Pinpoint the cell where the given text exists, returning its (x, y) midpoint coordinate. 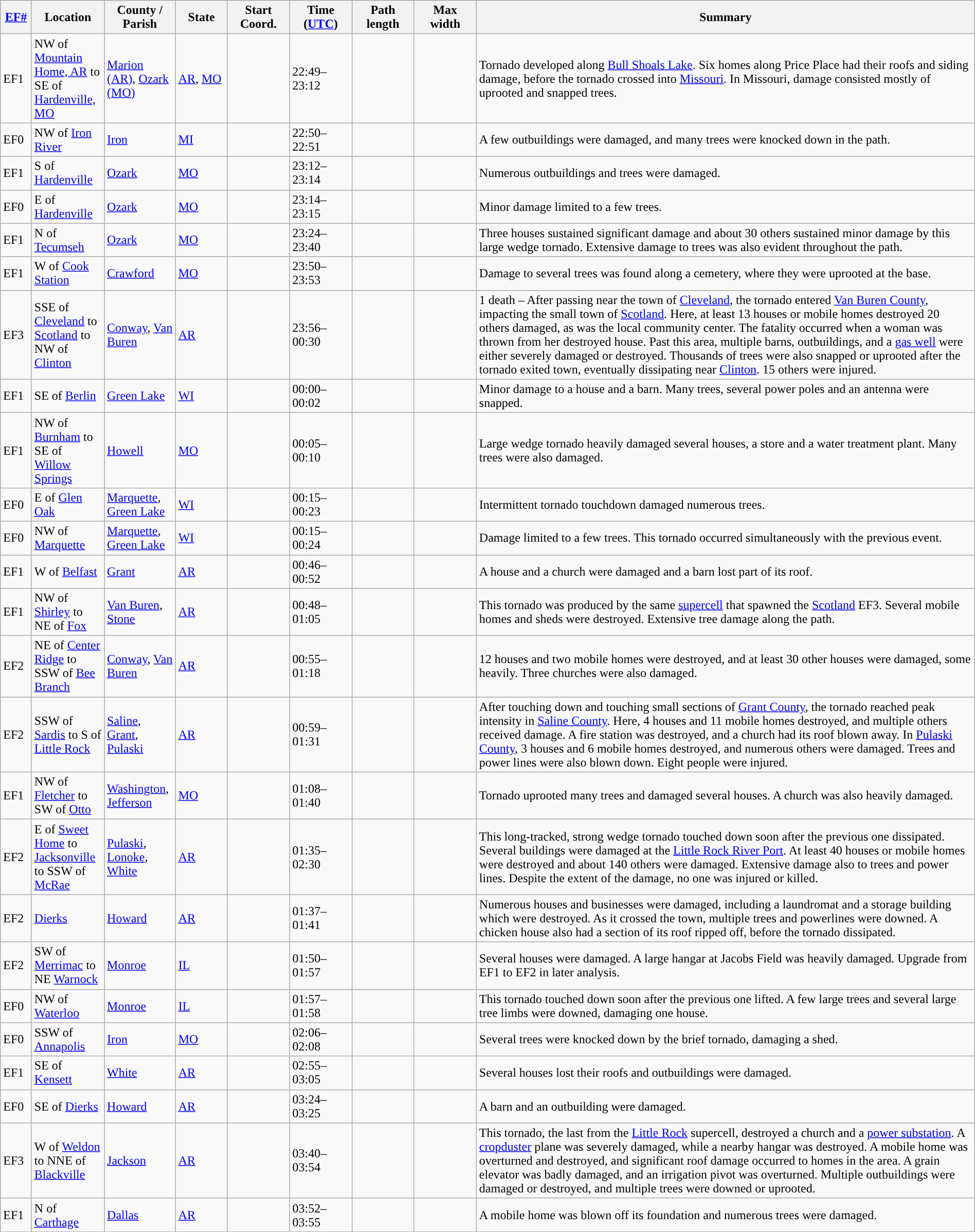
23:24–23:40 (321, 240)
Grant (140, 571)
A mobile home was blown off its foundation and numerous trees were damaged. (725, 1215)
Max width (445, 17)
AR, MO (202, 78)
SSE of Cleveland to Scotland to NW of Clinton (68, 334)
Minor damage to a house and a barn. Many trees, several power poles and an antenna were snapped. (725, 396)
Green Lake (140, 396)
Several houses were damaged. A large hangar at Jacobs Field was heavily damaged. Upgrade from EF1 to EF2 in later analysis. (725, 966)
W of Weldon to NNE of Blackville (68, 1160)
Dierks (68, 918)
00:15–00:24 (321, 538)
SE of Kensett (68, 1073)
Washington, Jefferson (140, 796)
Numerous outbuildings and trees were damaged. (725, 173)
E of Sweet Home to Jacksonville to SSW of McRae (68, 857)
Pulaski, Lonoke, White (140, 857)
23:50–23:53 (321, 274)
00:00–00:02 (321, 396)
23:14–23:15 (321, 207)
NE of Center Ridge to SSW of Bee Branch (68, 667)
00:15–00:23 (321, 504)
Saline, Grant, Pulaski (140, 735)
Path length (383, 17)
NW of Waterloo (68, 1006)
NW of Shirley to NE of Fox (68, 612)
NW of Marquette (68, 538)
NW of Iron River (68, 140)
01:50–01:57 (321, 966)
SW of Merrimac to NE Warnock (68, 966)
Minor damage limited to a few trees. (725, 207)
Dallas (140, 1215)
A house and a church were damaged and a barn lost part of its roof. (725, 571)
SSW of Sardis to S of Little Rock (68, 735)
W of Cook Station (68, 274)
State (202, 17)
Several houses lost their roofs and outbuildings were damaged. (725, 1073)
Jackson (140, 1160)
00:46–00:52 (321, 571)
02:06–02:08 (321, 1039)
E of Hardenville (68, 207)
00:55–01:18 (321, 667)
Howell (140, 450)
Time (UTC) (321, 17)
SE of Dierks (68, 1106)
Large wedge tornado heavily damaged several houses, a store and a water treatment plant. Many trees were also damaged. (725, 450)
N of Tecumseh (68, 240)
Damage to several trees was found along a cemetery, where they were uprooted at the base. (725, 274)
NW of Mountain Home, AR to SE of Hardenville, MO (68, 78)
22:49–23:12 (321, 78)
Van Buren, Stone (140, 612)
00:05–00:10 (321, 450)
Summary (725, 17)
03:52–03:55 (321, 1215)
S of Hardenville (68, 173)
NW of Fletcher to SW of Otto (68, 796)
N of Carthage (68, 1215)
This tornado touched down soon after the previous one lifted. A few large trees and several large tree limbs were downed, damaging one house. (725, 1006)
22:50–22:51 (321, 140)
01:35–02:30 (321, 857)
02:55–03:05 (321, 1073)
01:08–01:40 (321, 796)
00:59–01:31 (321, 735)
Marion (AR), Ozark (MO) (140, 78)
E of Glen Oak (68, 504)
03:24–03:25 (321, 1106)
SE of Berlin (68, 396)
12 houses and two mobile homes were destroyed, and at least 30 other houses were damaged, some heavily. Three churches were also damaged. (725, 667)
A barn and an outbuilding were damaged. (725, 1106)
SSW of Annapolis (68, 1039)
00:48–01:05 (321, 612)
Crawford (140, 274)
01:37–01:41 (321, 918)
White (140, 1073)
Start Coord. (258, 17)
A few outbuildings were damaged, and many trees were knocked down in the path. (725, 140)
03:40–03:54 (321, 1160)
Location (68, 17)
EF# (16, 17)
Damage limited to a few trees. This tornado occurred simultaneously with the previous event. (725, 538)
Tornado uprooted many trees and damaged several houses. A church was also heavily damaged. (725, 796)
W of Belfast (68, 571)
23:56–00:30 (321, 334)
NW of Burnham to SE of Willow Springs (68, 450)
01:57–01:58 (321, 1006)
MI (202, 140)
Several trees were knocked down by the brief tornado, damaging a shed. (725, 1039)
County / Parish (140, 17)
Intermittent tornado touchdown damaged numerous trees. (725, 504)
23:12–23:14 (321, 173)
